Identify which cell holds the provided text, then report its [x, y] central coordinate. 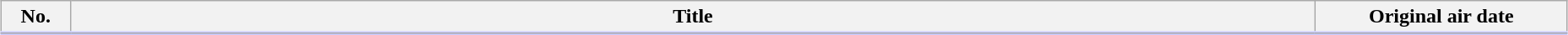
Title [693, 17]
No. [35, 17]
Original air date [1441, 17]
